Pinpoint the cell where the given text exists, returning its [X, Y] midpoint coordinate. 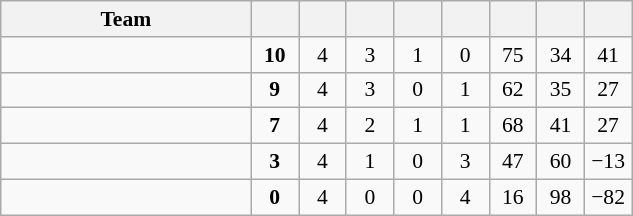
47 [513, 162]
75 [513, 55]
98 [561, 197]
−13 [608, 162]
−82 [608, 197]
Team [126, 19]
7 [275, 126]
9 [275, 90]
62 [513, 90]
16 [513, 197]
10 [275, 55]
2 [370, 126]
35 [561, 90]
34 [561, 55]
68 [513, 126]
60 [561, 162]
